Return [x, y] of the center of cell containing provided text 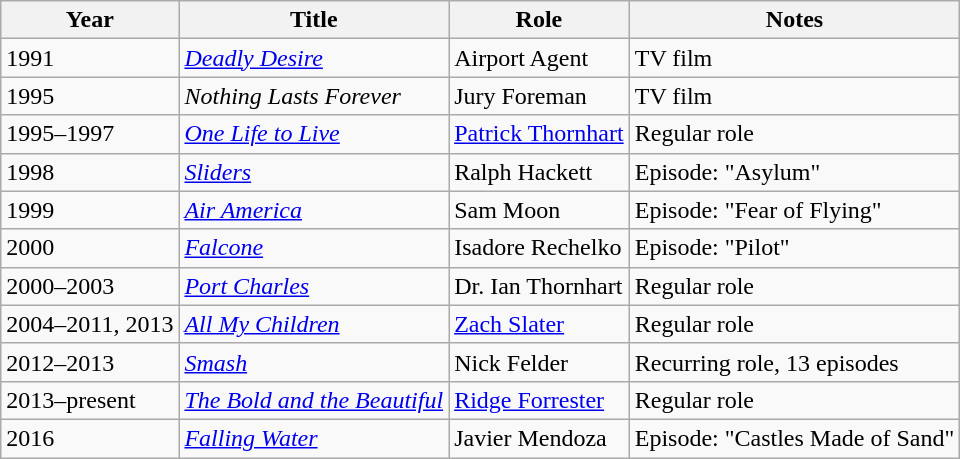
Title [314, 20]
Recurring role, 13 episodes [794, 362]
Nick Felder [540, 362]
Deadly Desire [314, 58]
Ridge Forrester [540, 400]
Patrick Thornhart [540, 134]
1995–1997 [90, 134]
Isadore Rechelko [540, 248]
1999 [90, 210]
Episode: "Pilot" [794, 248]
Smash [314, 362]
Episode: "Fear of Flying" [794, 210]
Falcone [314, 248]
Year [90, 20]
Ralph Hackett [540, 172]
1991 [90, 58]
Sam Moon [540, 210]
Episode: "Castles Made of Sand" [794, 438]
One Life to Live [314, 134]
Episode: "Asylum" [794, 172]
The Bold and the Beautiful [314, 400]
Role [540, 20]
1998 [90, 172]
1995 [90, 96]
Falling Water [314, 438]
Port Charles [314, 286]
Zach Slater [540, 324]
Air America [314, 210]
Airport Agent [540, 58]
2016 [90, 438]
Notes [794, 20]
2013–present [90, 400]
2000 [90, 248]
Sliders [314, 172]
Jury Foreman [540, 96]
2012–2013 [90, 362]
2000–2003 [90, 286]
Javier Mendoza [540, 438]
All My Children [314, 324]
Dr. Ian Thornhart [540, 286]
Nothing Lasts Forever [314, 96]
2004–2011, 2013 [90, 324]
